Provide the (X, Y) coordinate of the cell's center where the given text is located.  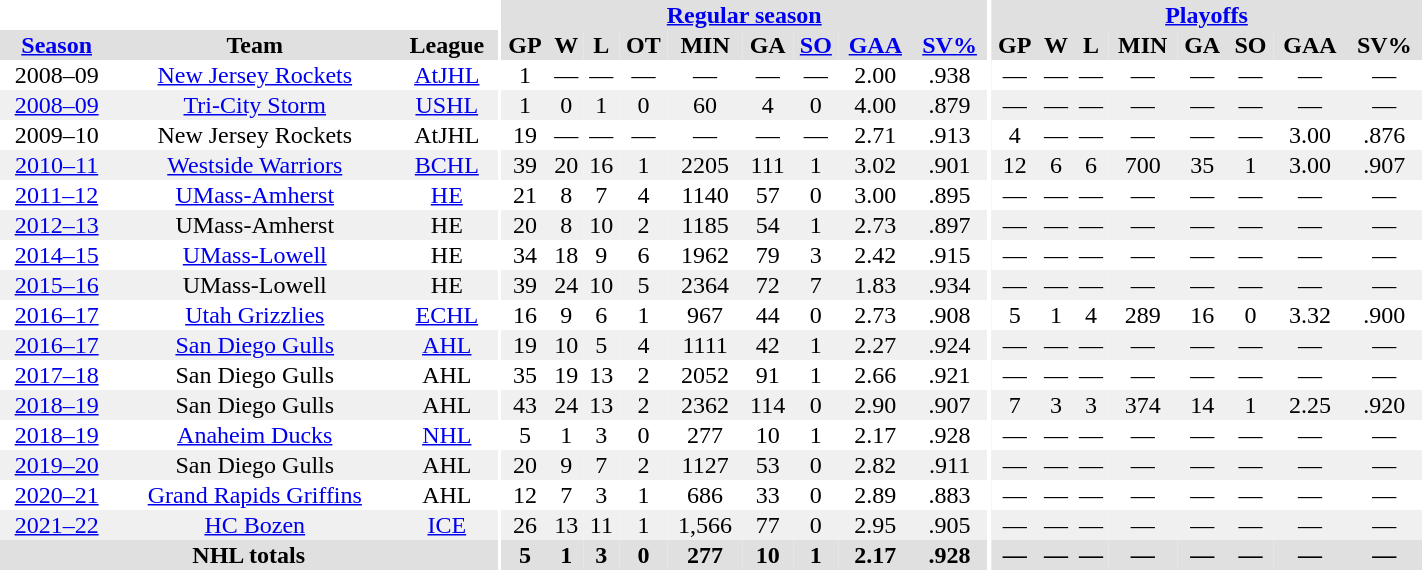
Utah Grizzlies (254, 315)
2020–21 (56, 495)
114 (768, 405)
.908 (950, 315)
League (446, 45)
2.42 (876, 255)
2015–16 (56, 285)
ICE (446, 525)
2.95 (876, 525)
2021–22 (56, 525)
.900 (1384, 315)
.905 (950, 525)
2017–18 (56, 375)
.915 (950, 255)
.921 (950, 375)
.924 (950, 345)
.897 (950, 225)
91 (768, 375)
43 (524, 405)
1.83 (876, 285)
.911 (950, 465)
2.00 (876, 75)
2.71 (876, 135)
3.02 (876, 165)
33 (768, 495)
4.00 (876, 105)
700 (1143, 165)
Season (56, 45)
18 (566, 255)
57 (768, 195)
2011–12 (56, 195)
1962 (705, 255)
BCHL (446, 165)
2014–15 (56, 255)
2019–20 (56, 465)
14 (1202, 405)
686 (705, 495)
1111 (705, 345)
2.66 (876, 375)
.938 (950, 75)
60 (705, 105)
.920 (1384, 405)
26 (524, 525)
OT (644, 45)
1,566 (705, 525)
2010–11 (56, 165)
967 (705, 315)
2205 (705, 165)
.895 (950, 195)
2.25 (1310, 405)
2.90 (876, 405)
42 (768, 345)
53 (768, 465)
.913 (950, 135)
Regular season (744, 15)
.934 (950, 285)
Tri-City Storm (254, 105)
.901 (950, 165)
2012–13 (56, 225)
NHL totals (248, 555)
HC Bozen (254, 525)
.879 (950, 105)
3.32 (1310, 315)
2009–10 (56, 135)
1140 (705, 195)
11 (602, 525)
289 (1143, 315)
111 (768, 165)
2362 (705, 405)
44 (768, 315)
Team (254, 45)
Playoffs (1206, 15)
34 (524, 255)
72 (768, 285)
54 (768, 225)
79 (768, 255)
NHL (446, 435)
77 (768, 525)
21 (524, 195)
Westside Warriors (254, 165)
2364 (705, 285)
Grand Rapids Griffins (254, 495)
1127 (705, 465)
2052 (705, 375)
2.89 (876, 495)
374 (1143, 405)
USHL (446, 105)
1185 (705, 225)
2.27 (876, 345)
.883 (950, 495)
.876 (1384, 135)
ECHL (446, 315)
2.82 (876, 465)
Anaheim Ducks (254, 435)
